Find where the given text appears and provide that cell's center as [X, Y] coordinate. 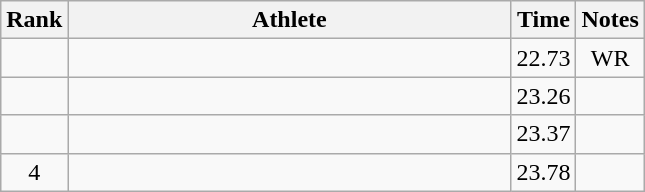
23.78 [544, 172]
Notes [610, 20]
23.26 [544, 96]
4 [34, 172]
Time [544, 20]
Rank [34, 20]
Athlete [290, 20]
WR [610, 58]
23.37 [544, 134]
22.73 [544, 58]
